Determine the (x, y) coordinate at the center of the cell enclosing the given text.  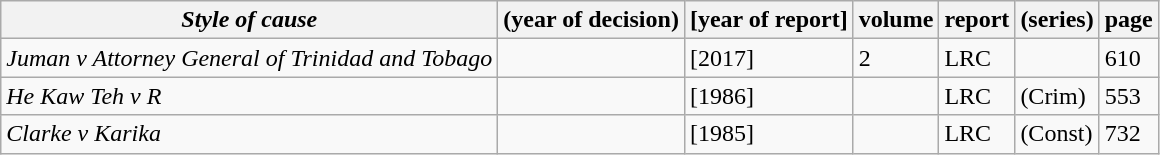
page (1128, 20)
volume (896, 20)
[1986] (768, 96)
(series) (1057, 20)
He Kaw Teh v R (250, 96)
[2017] (768, 58)
(year of decision) (592, 20)
(Crim) (1057, 96)
732 (1128, 134)
[1985] (768, 134)
Style of cause (250, 20)
(Const) (1057, 134)
[year of report] (768, 20)
Juman v Attorney General of Trinidad and Tobago (250, 58)
610 (1128, 58)
report (977, 20)
Clarke v Karika (250, 134)
2 (896, 58)
553 (1128, 96)
